Detect which cell encompasses the target text, then output its (X, Y) center coordinate. 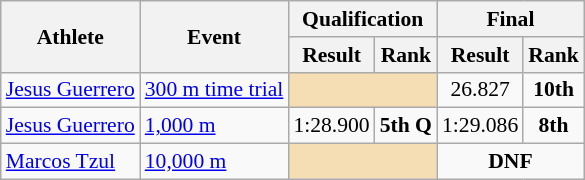
10,000 m (214, 162)
Athlete (70, 36)
300 m time trial (214, 90)
1:28.900 (331, 126)
1:29.086 (480, 126)
26.827 (480, 90)
1,000 m (214, 126)
DNF (510, 162)
10th (554, 90)
5th Q (406, 126)
Event (214, 36)
Final (510, 19)
Qualification (362, 19)
Marcos Tzul (70, 162)
8th (554, 126)
